Extract the [x, y] coordinate from the center of the cell holding the provided text.  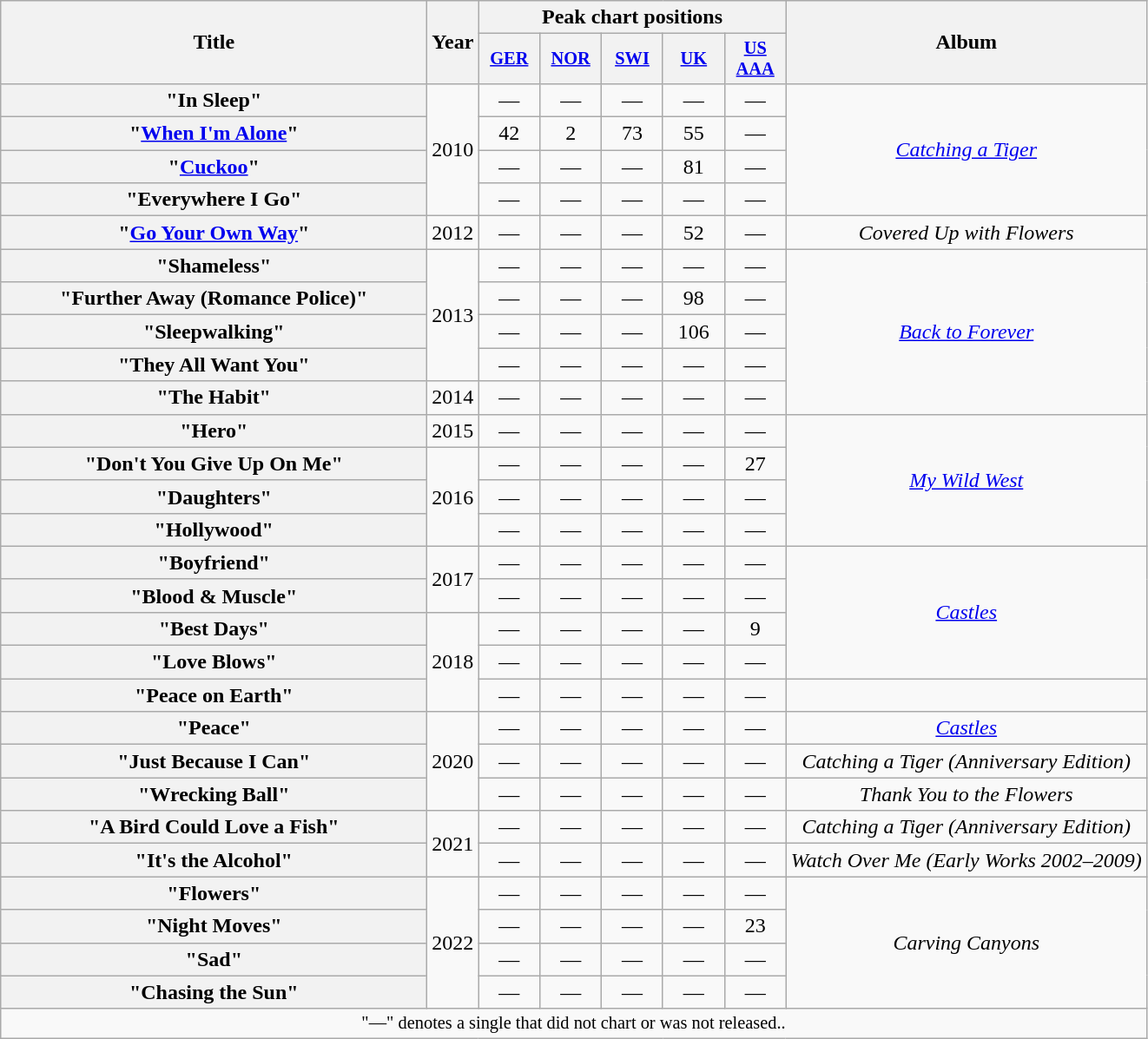
"Hollywood" [214, 529]
Covered Up with Flowers [966, 233]
SWI [632, 59]
27 [755, 464]
NOR [571, 59]
23 [755, 926]
"Best Days" [214, 628]
"When I'm Alone" [214, 134]
"Everywhere I Go" [214, 200]
"Peace" [214, 728]
"Peace on Earth" [214, 695]
81 [693, 167]
"Love Blows" [214, 662]
55 [693, 134]
"Go Your Own Way" [214, 233]
"They All Want You" [214, 365]
"Just Because I Can" [214, 761]
106 [693, 332]
"—" denotes a single that did not chart or was not released.. [574, 1023]
"Sad" [214, 959]
"Wrecking Ball" [214, 794]
2018 [453, 661]
Title [214, 43]
"Boyfriend" [214, 562]
Peak chart positions [632, 17]
98 [693, 299]
"The Habit" [214, 398]
USAAA [755, 59]
"Further Away (Romance Police)" [214, 299]
Watch Over Me (Early Works 2002–2009) [966, 860]
Catching a Tiger [966, 149]
2022 [453, 943]
"Chasing the Sun" [214, 992]
"Sleepwalking" [214, 332]
2021 [453, 844]
"Don't You Give Up On Me" [214, 464]
"Daughters" [214, 496]
"Cuckoo" [214, 167]
2012 [453, 233]
"It's the Alcohol" [214, 860]
Carving Canyons [966, 943]
42 [509, 134]
52 [693, 233]
Album [966, 43]
2 [571, 134]
2017 [453, 579]
73 [632, 134]
"Night Moves" [214, 926]
Thank You to the Flowers [966, 794]
2013 [453, 315]
2020 [453, 761]
2010 [453, 149]
"In Sleep" [214, 100]
"Flowers" [214, 893]
"Hero" [214, 431]
2016 [453, 496]
Back to Forever [966, 332]
UK [693, 59]
2015 [453, 431]
Year [453, 43]
"Shameless" [214, 266]
"A Bird Could Love a Fish" [214, 827]
2014 [453, 398]
My Wild West [966, 480]
9 [755, 628]
"Blood & Muscle" [214, 595]
GER [509, 59]
